Locate the cell with the specified text and output its (x, y) center coordinate. 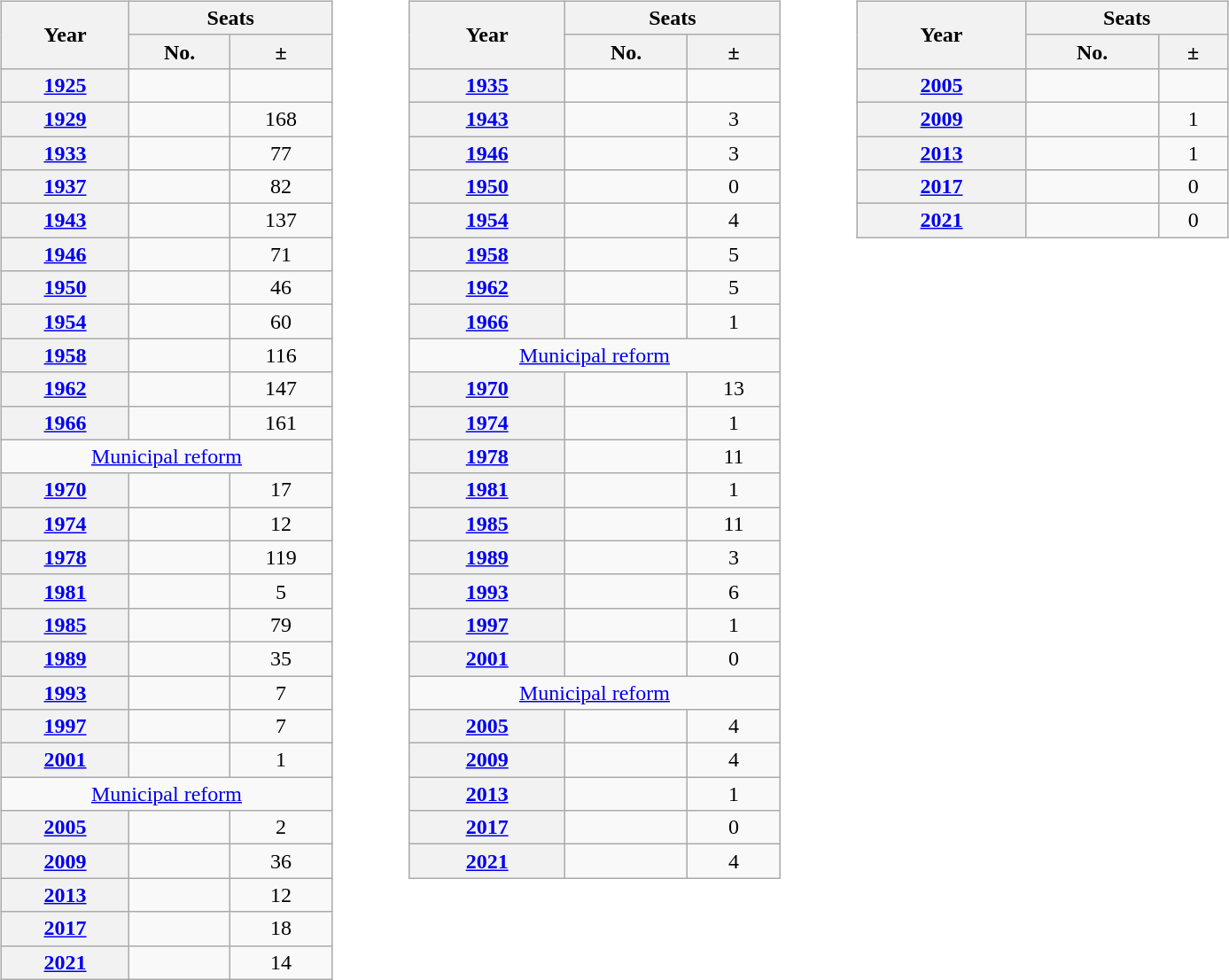
168 (280, 119)
2 (280, 828)
79 (280, 625)
35 (280, 658)
13 (734, 389)
18 (280, 929)
116 (280, 355)
1929 (66, 119)
147 (280, 389)
82 (280, 187)
77 (280, 153)
46 (280, 288)
1937 (66, 187)
71 (280, 254)
1935 (487, 85)
1925 (66, 85)
137 (280, 221)
36 (280, 861)
119 (280, 557)
17 (280, 490)
1933 (66, 153)
14 (280, 962)
60 (280, 322)
6 (734, 591)
161 (280, 423)
